Pinpoint the cell where the given text exists, returning its [X, Y] midpoint coordinate. 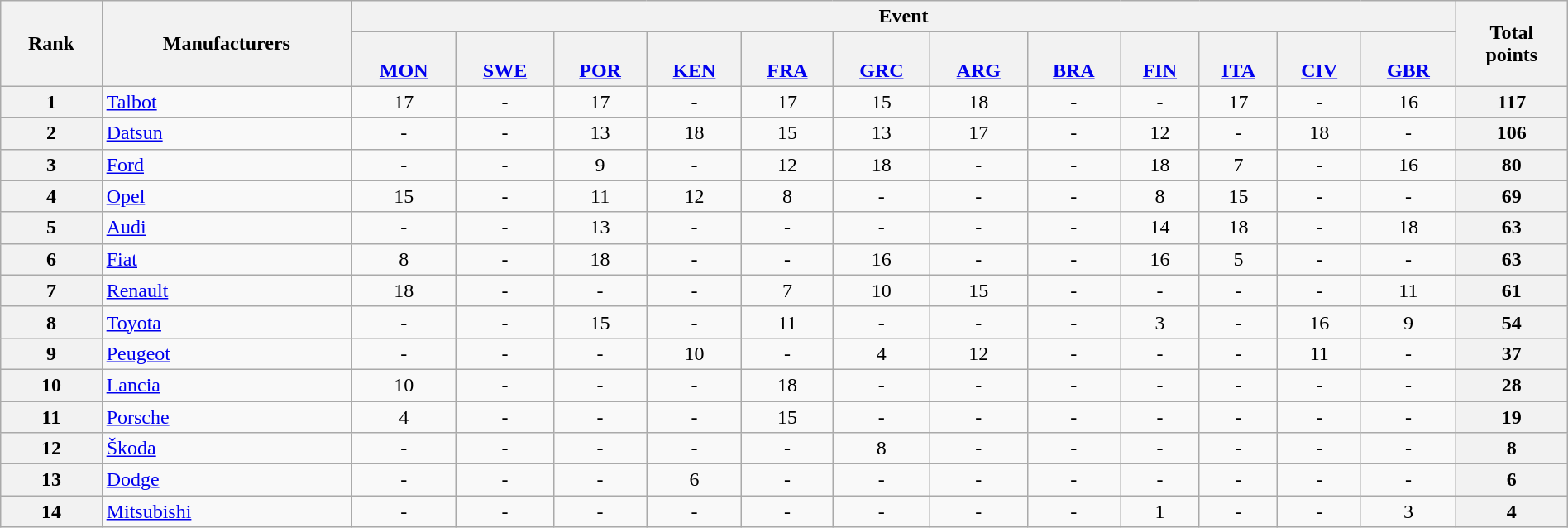
69 [1512, 196]
Talbot [227, 102]
Škoda [227, 449]
BRA [1073, 60]
Mitsubishi [227, 511]
Manufacturers [227, 43]
80 [1512, 165]
POR [600, 60]
Ford [227, 165]
19 [1512, 416]
Audi [227, 228]
Porsche [227, 416]
GBR [1408, 60]
SWE [505, 60]
KEN [695, 60]
CIV [1319, 60]
FRA [787, 60]
Fiat [227, 259]
Renault [227, 290]
Totalpoints [1512, 43]
Dodge [227, 480]
Datsun [227, 133]
Lancia [227, 385]
Rank [51, 43]
Opel [227, 196]
61 [1512, 290]
Event [904, 17]
37 [1512, 353]
2 [51, 133]
MON [404, 60]
54 [1512, 322]
28 [1512, 385]
ARG [979, 60]
FIN [1160, 60]
Peugeot [227, 353]
GRC [882, 60]
Toyota [227, 322]
106 [1512, 133]
ITA [1239, 60]
117 [1512, 102]
